Capture the cell that displays the provided text and extract its [x, y] central coordinate. 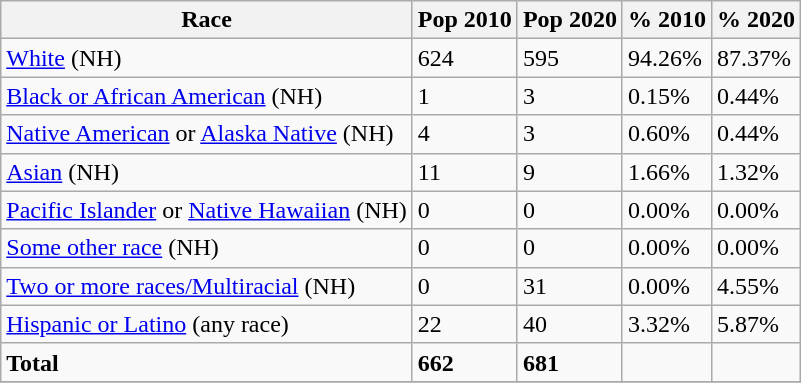
4 [464, 134]
Black or African American (NH) [207, 96]
5.87% [756, 324]
3.32% [666, 324]
Race [207, 20]
Pop 2010 [464, 20]
681 [570, 362]
22 [464, 324]
Two or more races/Multiracial (NH) [207, 286]
40 [570, 324]
Hispanic or Latino (any race) [207, 324]
% 2020 [756, 20]
Pop 2020 [570, 20]
9 [570, 172]
0.60% [666, 134]
Native American or Alaska Native (NH) [207, 134]
4.55% [756, 286]
11 [464, 172]
1.32% [756, 172]
94.26% [666, 58]
87.37% [756, 58]
0.15% [666, 96]
White (NH) [207, 58]
Pacific Islander or Native Hawaiian (NH) [207, 210]
Some other race (NH) [207, 248]
624 [464, 58]
1 [464, 96]
Total [207, 362]
1.66% [666, 172]
662 [464, 362]
Asian (NH) [207, 172]
595 [570, 58]
% 2010 [666, 20]
31 [570, 286]
